Detect which cell encompasses the target text, then output its (X, Y) center coordinate. 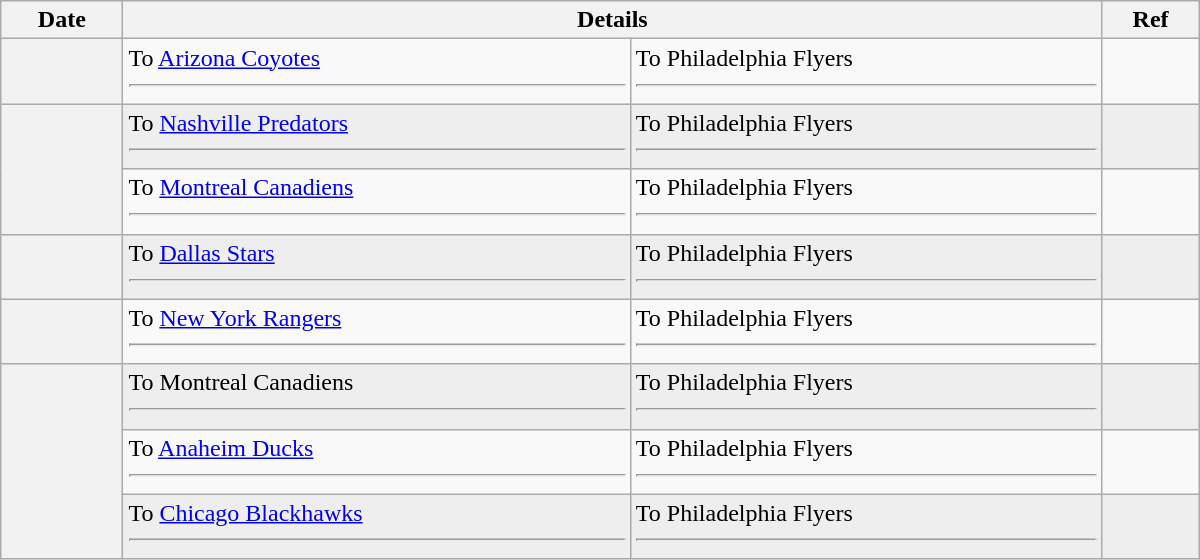
Date (62, 20)
To Anaheim Ducks (376, 462)
To Nashville Predators (376, 136)
Details (612, 20)
To Arizona Coyotes (376, 72)
To Dallas Stars (376, 266)
To Chicago Blackhawks (376, 526)
Ref (1150, 20)
To New York Rangers (376, 332)
